Return the (X, Y) coordinate for the center point of the cell that contains the specified text.  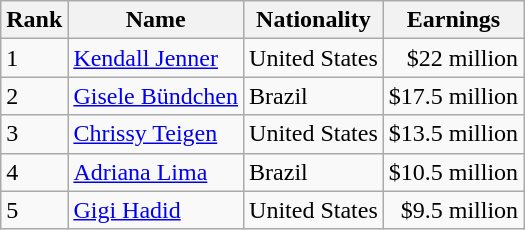
Gisele Bündchen (156, 96)
Chrissy Teigen (156, 134)
Nationality (314, 20)
Earnings (453, 20)
$17.5 million (453, 96)
$10.5 million (453, 172)
1 (34, 58)
4 (34, 172)
$22 million (453, 58)
Rank (34, 20)
$13.5 million (453, 134)
Kendall Jenner (156, 58)
Name (156, 20)
2 (34, 96)
3 (34, 134)
Adriana Lima (156, 172)
$9.5 million (453, 210)
5 (34, 210)
Gigi Hadid (156, 210)
